Output the (x, y) coordinate of the center of the cell containing the given text.  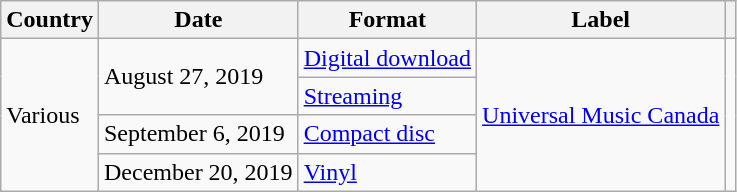
Label (601, 20)
August 27, 2019 (198, 77)
Streaming (387, 96)
Various (50, 115)
Date (198, 20)
Universal Music Canada (601, 115)
Country (50, 20)
Compact disc (387, 134)
Vinyl (387, 172)
Format (387, 20)
September 6, 2019 (198, 134)
Digital download (387, 58)
December 20, 2019 (198, 172)
